Provide the [X, Y] coordinate of the cell's center where the given text is located.  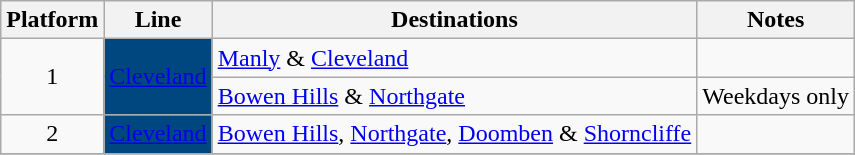
2 [52, 134]
Bowen Hills & Northgate [454, 96]
Destinations [454, 20]
Notes [776, 20]
Line [158, 20]
Manly & Cleveland [454, 58]
Bowen Hills, Northgate, Doomben & Shorncliffe [454, 134]
1 [52, 77]
Weekdays only [776, 96]
Platform [52, 20]
